Determine the [x, y] coordinate at the center of the cell enclosing the given text.  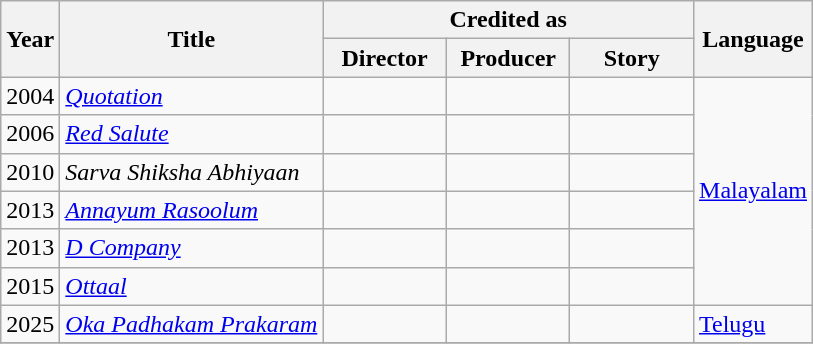
2025 [30, 324]
Story [632, 58]
Red Salute [192, 134]
Director [385, 58]
Language [754, 39]
Credited as [508, 20]
2006 [30, 134]
Title [192, 39]
D Company [192, 248]
Quotation [192, 96]
2015 [30, 286]
Oka Padhakam Prakaram [192, 324]
2004 [30, 96]
Telugu [754, 324]
Sarva Shiksha Abhiyaan [192, 172]
Annayum Rasoolum [192, 210]
Year [30, 39]
Ottaal [192, 286]
Malayalam [754, 191]
Producer [508, 58]
2010 [30, 172]
